Extract the [x, y] coordinate from the center of the cell holding the provided text.  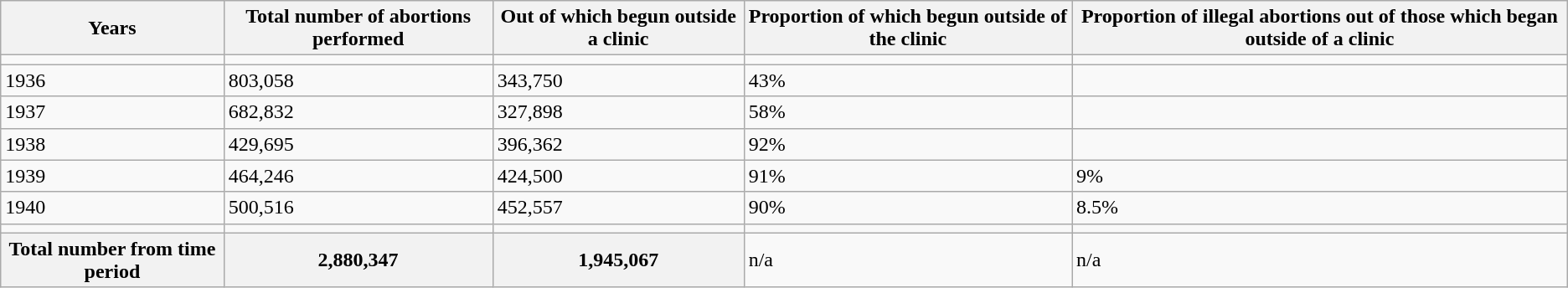
Proportion of illegal abortions out of those which began outside of a clinic [1320, 28]
464,246 [358, 176]
92% [908, 144]
1936 [112, 80]
803,058 [358, 80]
91% [908, 176]
429,695 [358, 144]
Total number from time period [112, 260]
327,898 [618, 112]
Out of which begun outside a clinic [618, 28]
Proportion of which begun outside of the clinic [908, 28]
Years [112, 28]
343,750 [618, 80]
43% [908, 80]
9% [1320, 176]
682,832 [358, 112]
8.5% [1320, 208]
1937 [112, 112]
452,557 [618, 208]
1940 [112, 208]
Total number of abortions performed [358, 28]
90% [908, 208]
58% [908, 112]
396,362 [618, 144]
500,516 [358, 208]
424,500 [618, 176]
1939 [112, 176]
2,880,347 [358, 260]
1938 [112, 144]
1,945,067 [618, 260]
